Determine the [X, Y] coordinate at the center of the cell enclosing the given text.  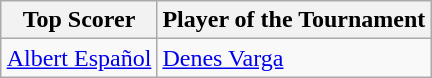
Player of the Tournament [294, 20]
Albert Español [79, 58]
Top Scorer [79, 20]
Denes Varga [294, 58]
